Search for the cell housing the specified text and yield its [x, y] center coordinate. 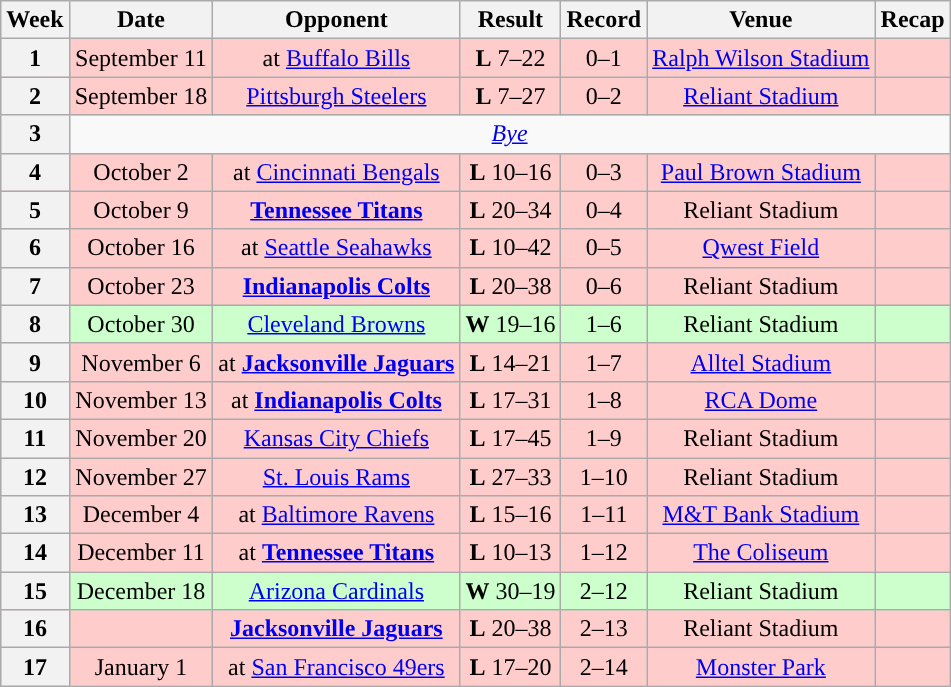
L 7–27 [510, 96]
0–2 [604, 96]
12 [35, 477]
Cleveland Browns [336, 324]
October 16 [141, 248]
Ralph Wilson Stadium [761, 58]
0–4 [604, 210]
13 [35, 515]
L 10–42 [510, 248]
0–1 [604, 58]
Recap [912, 20]
L 17–45 [510, 438]
L 17–31 [510, 400]
0–6 [604, 286]
1 [35, 58]
September 18 [141, 96]
2–14 [604, 667]
RCA Dome [761, 400]
at Baltimore Ravens [336, 515]
7 [35, 286]
October 23 [141, 286]
2 [35, 96]
1–10 [604, 477]
W 19–16 [510, 324]
3 [35, 134]
10 [35, 400]
1–11 [604, 515]
at Seattle Seahawks [336, 248]
Venue [761, 20]
Qwest Field [761, 248]
Pittsburgh Steelers [336, 96]
October 30 [141, 324]
L 7–22 [510, 58]
1–7 [604, 362]
0–5 [604, 248]
St. Louis Rams [336, 477]
16 [35, 629]
at San Francisco 49ers [336, 667]
December 18 [141, 591]
Record [604, 20]
0–3 [604, 172]
at Cincinnati Bengals [336, 172]
at Buffalo Bills [336, 58]
October 9 [141, 210]
Kansas City Chiefs [336, 438]
L 10–16 [510, 172]
at Indianapolis Colts [336, 400]
2–13 [604, 629]
W 30–19 [510, 591]
L 10–13 [510, 553]
The Coliseum [761, 553]
Monster Park [761, 667]
at Tennessee Titans [336, 553]
6 [35, 248]
L 15–16 [510, 515]
9 [35, 362]
1–6 [604, 324]
M&T Bank Stadium [761, 515]
4 [35, 172]
Jacksonville Jaguars [336, 629]
14 [35, 553]
L 20–34 [510, 210]
2–12 [604, 591]
L 17–20 [510, 667]
November 27 [141, 477]
Alltel Stadium [761, 362]
September 11 [141, 58]
1–8 [604, 400]
at Jacksonville Jaguars [336, 362]
Opponent [336, 20]
Week [35, 20]
Indianapolis Colts [336, 286]
November 20 [141, 438]
17 [35, 667]
8 [35, 324]
11 [35, 438]
October 2 [141, 172]
November 6 [141, 362]
November 13 [141, 400]
Bye [510, 134]
L 27–33 [510, 477]
1–9 [604, 438]
December 4 [141, 515]
Arizona Cardinals [336, 591]
1–12 [604, 553]
5 [35, 210]
Tennessee Titans [336, 210]
L 14–21 [510, 362]
Result [510, 20]
Date [141, 20]
December 11 [141, 553]
15 [35, 591]
Paul Brown Stadium [761, 172]
January 1 [141, 667]
